Locate the cell with the specified text and output its [x, y] center coordinate. 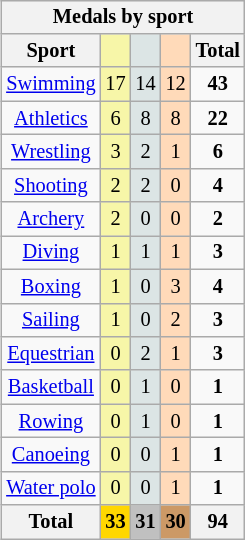
Equestrian [50, 354]
Wrestling [50, 152]
12 [176, 84]
94 [218, 522]
33 [115, 522]
30 [176, 522]
Athletics [50, 118]
17 [115, 84]
Water polo [50, 488]
Sport [50, 51]
Diving [50, 253]
31 [146, 522]
Archery [50, 219]
Shooting [50, 185]
Swimming [50, 84]
Medals by sport [123, 17]
Canoeing [50, 455]
Sailing [50, 320]
22 [218, 118]
14 [146, 84]
Basketball [50, 387]
Boxing [50, 286]
Rowing [50, 421]
43 [218, 84]
